Extract the [X, Y] coordinate from the center of the cell holding the provided text.  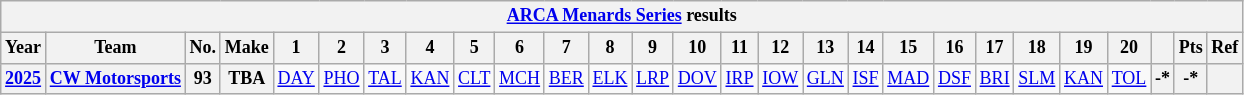
5 [474, 48]
MCH [520, 78]
2025 [24, 78]
6 [520, 48]
DOV [697, 78]
17 [994, 48]
GLN [826, 78]
3 [385, 48]
IOW [780, 78]
BER [566, 78]
9 [653, 48]
PHO [342, 78]
Pts [1190, 48]
18 [1037, 48]
ARCA Menards Series results [622, 16]
No. [202, 48]
Team [115, 48]
15 [908, 48]
Ref [1225, 48]
20 [1128, 48]
DAY [296, 78]
12 [780, 48]
CLT [474, 78]
TBA [246, 78]
13 [826, 48]
SLM [1037, 78]
1 [296, 48]
8 [610, 48]
ELK [610, 78]
LRP [653, 78]
MAD [908, 78]
Year [24, 48]
14 [866, 48]
CW Motorsports [115, 78]
16 [955, 48]
4 [430, 48]
ISF [866, 78]
93 [202, 78]
TOL [1128, 78]
IRP [740, 78]
Make [246, 48]
TAL [385, 78]
19 [1084, 48]
BRI [994, 78]
DSF [955, 78]
10 [697, 48]
2 [342, 48]
11 [740, 48]
7 [566, 48]
